Identify which cell holds the provided text, then report its (X, Y) central coordinate. 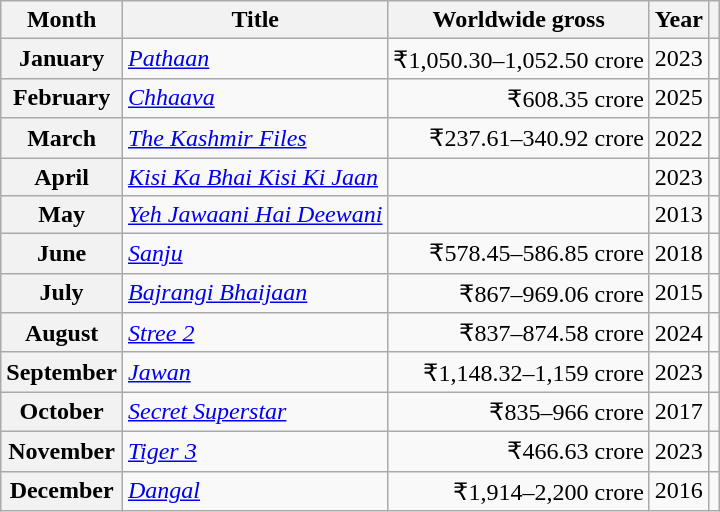
Chhaava (255, 98)
₹578.45–586.85 crore (518, 254)
Kisi Ka Bhai Kisi Ki Jaan (255, 177)
Dangal (255, 491)
₹837–874.58 crore (518, 333)
2013 (678, 215)
2025 (678, 98)
Yeh Jawaani Hai Deewani (255, 215)
Month (62, 20)
April (62, 177)
Jawan (255, 372)
Sanju (255, 254)
Bajrangi Bhaijaan (255, 293)
₹1,914–2,200 crore (518, 491)
June (62, 254)
₹1,148.32–1,159 crore (518, 372)
₹466.63 crore (518, 451)
Title (255, 20)
₹1,050.30–1,052.50 crore (518, 59)
The Kashmir Files (255, 138)
2015 (678, 293)
Worldwide gross (518, 20)
October (62, 412)
Secret Superstar (255, 412)
November (62, 451)
₹237.61–340.92 crore (518, 138)
2018 (678, 254)
July (62, 293)
₹608.35 crore (518, 98)
December (62, 491)
Year (678, 20)
September (62, 372)
2017 (678, 412)
2016 (678, 491)
Pathaan (255, 59)
January (62, 59)
₹835–966 crore (518, 412)
2024 (678, 333)
August (62, 333)
₹867–969.06 crore (518, 293)
March (62, 138)
Stree 2 (255, 333)
February (62, 98)
2022 (678, 138)
May (62, 215)
Tiger 3 (255, 451)
